Capture the cell that displays the provided text and extract its (X, Y) central coordinate. 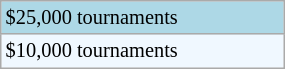
$25,000 tournaments (142, 17)
$10,000 tournaments (142, 51)
